Capture the cell that displays the provided text and extract its (X, Y) central coordinate. 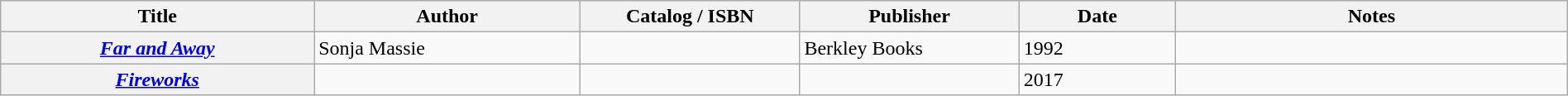
Title (157, 17)
Publisher (910, 17)
Author (447, 17)
Sonja Massie (447, 48)
Berkley Books (910, 48)
Catalog / ISBN (690, 17)
1992 (1097, 48)
Far and Away (157, 48)
Fireworks (157, 79)
Date (1097, 17)
Notes (1372, 17)
2017 (1097, 79)
